Provide the (x, y) coordinate of the cell's center where the given text is located.  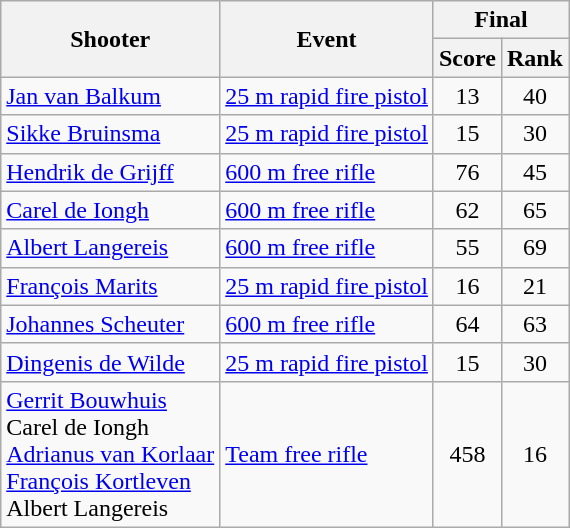
Shooter (110, 39)
Score (467, 58)
Johannes Scheuter (110, 324)
Team free rifle (327, 454)
Jan van Balkum (110, 96)
64 (467, 324)
Dingenis de Wilde (110, 362)
40 (534, 96)
François Marits (110, 286)
62 (467, 210)
458 (467, 454)
Final (500, 20)
Gerrit Bouwhuis Carel de Iongh Adrianus van Korlaar François Kortleven Albert Langereis (110, 454)
Sikke Bruinsma (110, 134)
Event (327, 39)
63 (534, 324)
65 (534, 210)
Albert Langereis (110, 248)
55 (467, 248)
21 (534, 286)
Carel de Iongh (110, 210)
69 (534, 248)
Hendrik de Grijff (110, 172)
76 (467, 172)
13 (467, 96)
Rank (534, 58)
45 (534, 172)
